Identify which cell holds the provided text, then report its [x, y] central coordinate. 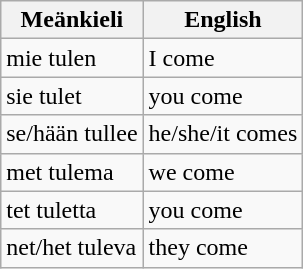
he/she/it comes [223, 134]
net/het tuleva [72, 248]
sie tulet [72, 96]
they come [223, 248]
Meänkieli [72, 20]
mie tulen [72, 58]
English [223, 20]
I come [223, 58]
we come [223, 172]
tet tuletta [72, 210]
met tulema [72, 172]
se/hään tullee [72, 134]
